Return the (x, y) coordinate for the center point of the cell that contains the specified text.  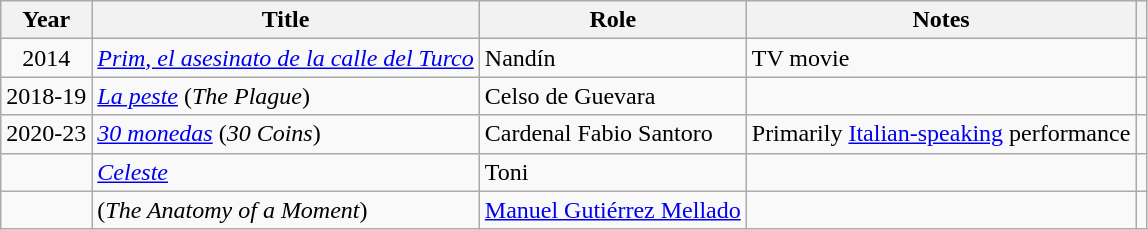
Manuel Gutiérrez Mellado (612, 210)
Prim, el asesinato de la calle del Turco (286, 58)
2018-19 (46, 96)
2020-23 (46, 134)
30 monedas (30 Coins) (286, 134)
Notes (941, 20)
Celso de Guevara (612, 96)
2014 (46, 58)
Cardenal Fabio Santoro (612, 134)
Nandín (612, 58)
Title (286, 20)
(The Anatomy of a Moment) (286, 210)
Role (612, 20)
Celeste (286, 172)
TV movie (941, 58)
Toni (612, 172)
La peste (The Plague) (286, 96)
Primarily Italian-speaking performance (941, 134)
Year (46, 20)
